Extract the [x, y] coordinate from the center of the cell holding the provided text.  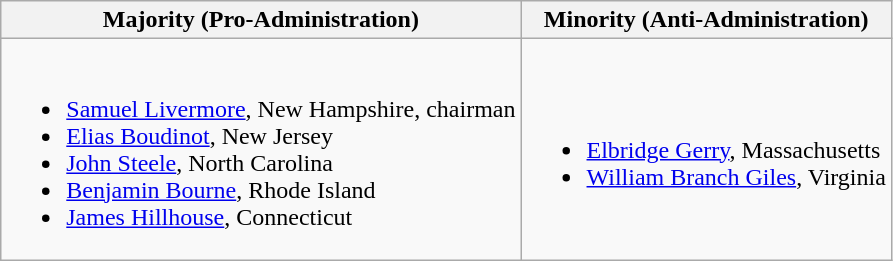
Majority (Pro-Administration) [261, 20]
Elbridge Gerry, MassachusettsWilliam Branch Giles, Virginia [706, 150]
Minority (Anti-Administration) [706, 20]
